Provide the (x, y) coordinate of the cell's center where the given text is located.  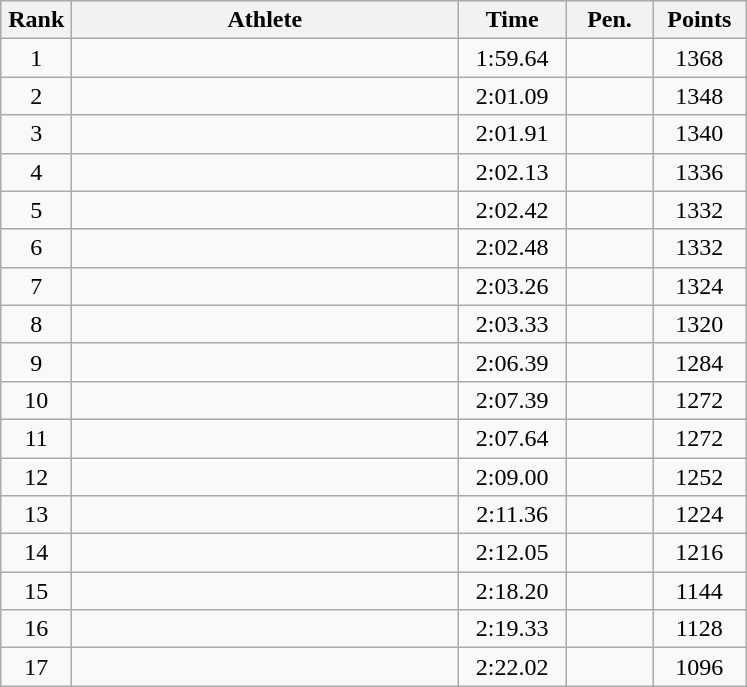
Time (512, 20)
1348 (699, 96)
1:59.64 (512, 58)
4 (36, 172)
1 (36, 58)
2:01.91 (512, 134)
2:02.13 (512, 172)
1144 (699, 591)
2:02.48 (512, 248)
13 (36, 515)
1284 (699, 362)
5 (36, 210)
16 (36, 629)
8 (36, 324)
2:22.02 (512, 667)
10 (36, 400)
2:07.39 (512, 400)
Athlete (265, 20)
9 (36, 362)
1324 (699, 286)
2:12.05 (512, 553)
Rank (36, 20)
2:03.33 (512, 324)
1128 (699, 629)
1336 (699, 172)
14 (36, 553)
2:06.39 (512, 362)
2:03.26 (512, 286)
2:07.64 (512, 438)
2:19.33 (512, 629)
1340 (699, 134)
2:11.36 (512, 515)
12 (36, 477)
Points (699, 20)
17 (36, 667)
7 (36, 286)
2:18.20 (512, 591)
1224 (699, 515)
1096 (699, 667)
3 (36, 134)
2 (36, 96)
2:01.09 (512, 96)
6 (36, 248)
15 (36, 591)
1368 (699, 58)
Pen. (609, 20)
2:02.42 (512, 210)
1252 (699, 477)
11 (36, 438)
1216 (699, 553)
2:09.00 (512, 477)
1320 (699, 324)
